From the cell containing the given text, extract its center point as (x, y) coordinate. 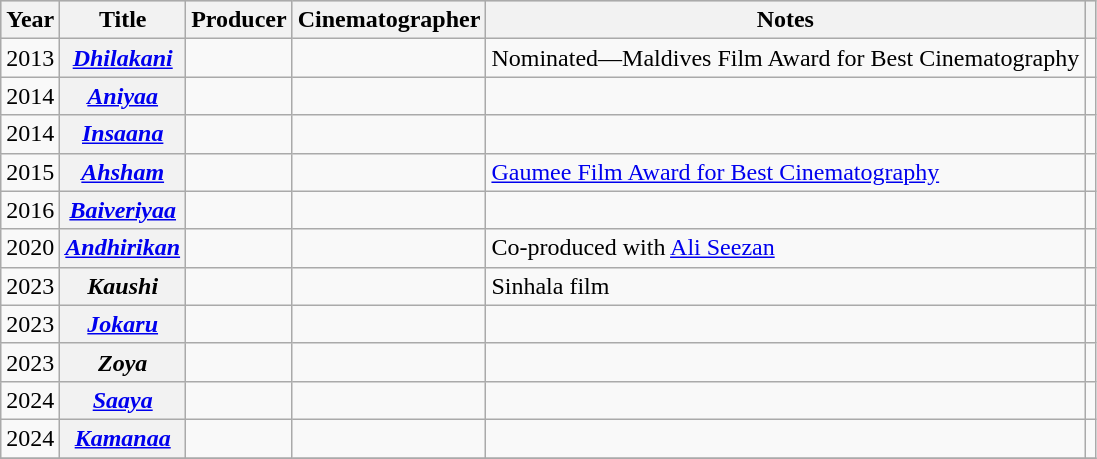
Insaana (123, 134)
Ahsham (123, 172)
Co-produced with Ali Seezan (786, 248)
Saaya (123, 400)
Cinematographer (389, 20)
Andhirikan (123, 248)
Zoya (123, 362)
Year (30, 20)
2020 (30, 248)
Kamanaa (123, 438)
Jokaru (123, 324)
2013 (30, 58)
2015 (30, 172)
Producer (240, 20)
Kaushi (123, 286)
Baiveriyaa (123, 210)
2016 (30, 210)
Title (123, 20)
Notes (786, 20)
Sinhala film (786, 286)
Nominated—Maldives Film Award for Best Cinematography (786, 58)
Dhilakani (123, 58)
Gaumee Film Award for Best Cinematography (786, 172)
Aniyaa (123, 96)
